Pinpoint the cell where the given text exists, returning its [X, Y] midpoint coordinate. 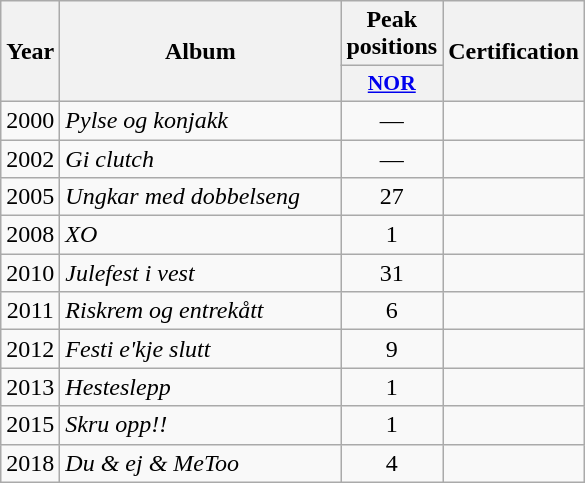
Ungkar med dobbelseng [200, 197]
NOR [392, 84]
27 [392, 197]
6 [392, 311]
2010 [30, 273]
31 [392, 273]
2000 [30, 120]
2002 [30, 159]
Year [30, 52]
9 [392, 349]
Skru opp!! [200, 425]
Du & ej & MeToo [200, 463]
Album [200, 52]
Festi e'kje slutt [200, 349]
Pylse og konjakk [200, 120]
2005 [30, 197]
Gi clutch [200, 159]
2012 [30, 349]
Julefest i vest [200, 273]
XO [200, 235]
Riskrem og entrekått [200, 311]
2018 [30, 463]
2008 [30, 235]
Hesteslepp [200, 387]
2011 [30, 311]
Peak positions [392, 34]
2015 [30, 425]
2013 [30, 387]
Certification [514, 52]
4 [392, 463]
